Determine the (X, Y) coordinate at the center of the cell enclosing the given text.  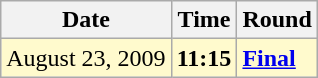
August 23, 2009 (86, 58)
11:15 (204, 58)
Final (277, 58)
Date (86, 20)
Time (204, 20)
Round (277, 20)
